Pinpoint the cell where the given text exists, returning its [X, Y] midpoint coordinate. 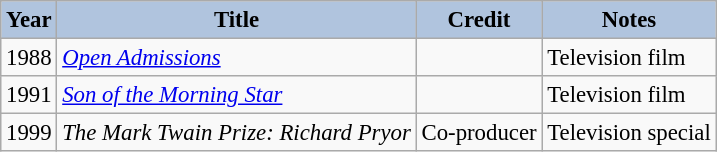
1988 [29, 58]
1999 [29, 133]
Notes [629, 20]
Co-producer [479, 133]
Son of the Morning Star [236, 95]
1991 [29, 95]
Television special [629, 133]
Year [29, 20]
Title [236, 20]
The Mark Twain Prize: Richard Pryor [236, 133]
Open Admissions [236, 58]
Credit [479, 20]
